Pinpoint the cell where the given text exists, returning its [x, y] midpoint coordinate. 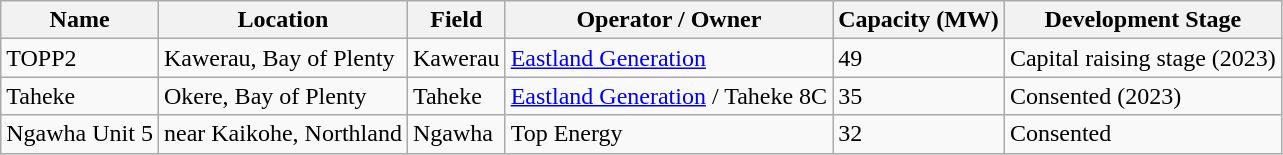
32 [919, 134]
Capacity (MW) [919, 20]
Eastland Generation / Taheke 8C [669, 96]
Ngawha [456, 134]
Name [80, 20]
Kawerau, Bay of Plenty [282, 58]
Ngawha Unit 5 [80, 134]
35 [919, 96]
Capital raising stage (2023) [1142, 58]
Development Stage [1142, 20]
Consented [1142, 134]
Operator / Owner [669, 20]
Eastland Generation [669, 58]
near Kaikohe, Northland [282, 134]
Okere, Bay of Plenty [282, 96]
Kawerau [456, 58]
Consented (2023) [1142, 96]
49 [919, 58]
Top Energy [669, 134]
Location [282, 20]
Field [456, 20]
TOPP2 [80, 58]
